Locate the cell with the specified text and output its (X, Y) center coordinate. 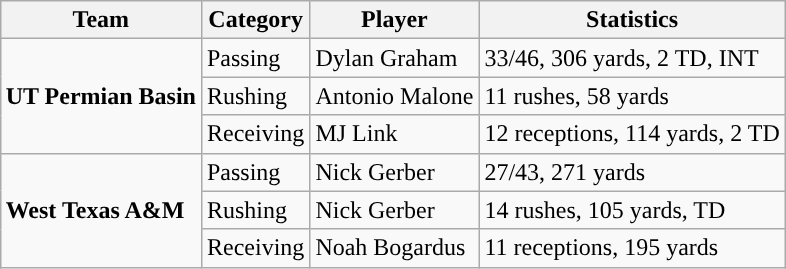
14 rushes, 105 yards, TD (632, 210)
Player (394, 20)
Team (100, 20)
11 receptions, 195 yards (632, 248)
Noah Bogardus (394, 248)
West Texas A&M (100, 210)
Category (255, 20)
27/43, 271 yards (632, 172)
Statistics (632, 20)
33/46, 306 yards, 2 TD, INT (632, 58)
MJ Link (394, 134)
Antonio Malone (394, 96)
12 receptions, 114 yards, 2 TD (632, 134)
UT Permian Basin (100, 96)
Dylan Graham (394, 58)
11 rushes, 58 yards (632, 96)
